Detect which cell encompasses the target text, then output its (X, Y) center coordinate. 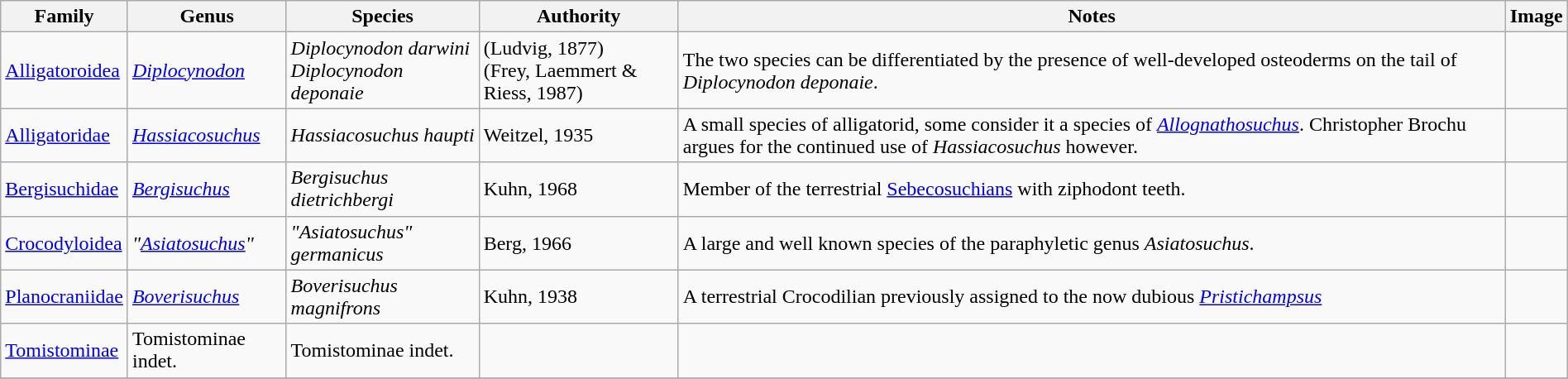
Planocraniidae (65, 296)
Alligatoridae (65, 136)
Diplocynodon (207, 70)
Bergisuchidae (65, 189)
Member of the terrestrial Sebecosuchians with ziphodont teeth. (1092, 189)
Hassiacosuchus (207, 136)
Weitzel, 1935 (579, 136)
Bergisuchus dietrichbergi (382, 189)
"Asiatosuchus" (207, 243)
Bergisuchus (207, 189)
Alligatoroidea (65, 70)
Diplocynodon darwiniDiplocynodon deponaie (382, 70)
Tomistominae (65, 351)
Hassiacosuchus haupti (382, 136)
Boverisuchus magnifrons (382, 296)
Boverisuchus (207, 296)
A large and well known species of the paraphyletic genus Asiatosuchus. (1092, 243)
Genus (207, 17)
Image (1537, 17)
Species (382, 17)
Berg, 1966 (579, 243)
(Ludvig, 1877)(Frey, Laemmert & Riess, 1987) (579, 70)
Notes (1092, 17)
"Asiatosuchus" germanicus (382, 243)
A terrestrial Crocodilian previously assigned to the now dubious Pristichampsus (1092, 296)
The two species can be differentiated by the presence of well-developed osteoderms on the tail of Diplocynodon deponaie. (1092, 70)
Kuhn, 1938 (579, 296)
Kuhn, 1968 (579, 189)
Authority (579, 17)
Family (65, 17)
Crocodyloidea (65, 243)
